Identify which cell holds the provided text, then report its [x, y] central coordinate. 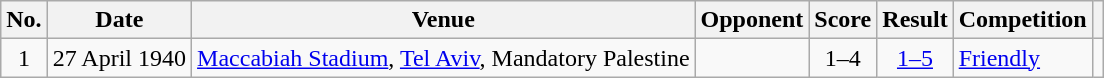
Opponent [752, 20]
Score [843, 20]
27 April 1940 [119, 58]
Date [119, 20]
No. [24, 20]
Venue [444, 20]
Maccabiah Stadium, Tel Aviv, Mandatory Palestine [444, 58]
Result [915, 20]
Friendly [1022, 58]
Competition [1022, 20]
1–4 [843, 58]
1 [24, 58]
1–5 [915, 58]
